Search for the cell housing the specified text and yield its (x, y) center coordinate. 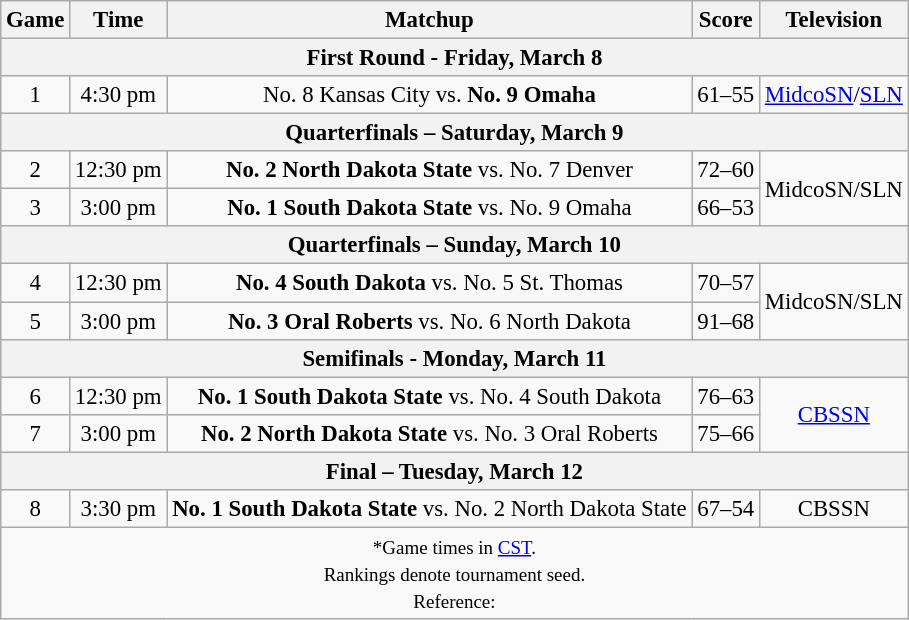
No. 8 Kansas City vs. No. 9 Omaha (430, 95)
Final – Tuesday, March 12 (454, 471)
Television (834, 20)
Quarterfinals – Sunday, March 10 (454, 245)
91–68 (726, 321)
No. 3 Oral Roberts vs. No. 6 North Dakota (430, 321)
3:30 pm (118, 509)
*Game times in CST. Rankings denote tournament seed.Reference: (454, 573)
6 (36, 396)
Matchup (430, 20)
7 (36, 433)
No. 1 South Dakota State vs. No. 4 South Dakota (430, 396)
Quarterfinals – Saturday, March 9 (454, 133)
66–53 (726, 208)
Semifinals - Monday, March 11 (454, 358)
3 (36, 208)
1 (36, 95)
70–57 (726, 283)
67–54 (726, 509)
4 (36, 283)
No. 2 North Dakota State vs. No. 7 Denver (430, 170)
8 (36, 509)
75–66 (726, 433)
61–55 (726, 95)
4:30 pm (118, 95)
Score (726, 20)
No. 2 North Dakota State vs. No. 3 Oral Roberts (430, 433)
Time (118, 20)
Game (36, 20)
2 (36, 170)
72–60 (726, 170)
5 (36, 321)
76–63 (726, 396)
No. 1 South Dakota State vs. No. 9 Omaha (430, 208)
No. 4 South Dakota vs. No. 5 St. Thomas (430, 283)
First Round - Friday, March 8 (454, 58)
No. 1 South Dakota State vs. No. 2 North Dakota State (430, 509)
